For the text-containing cell, return its midpoint in [x, y] coordinate format. 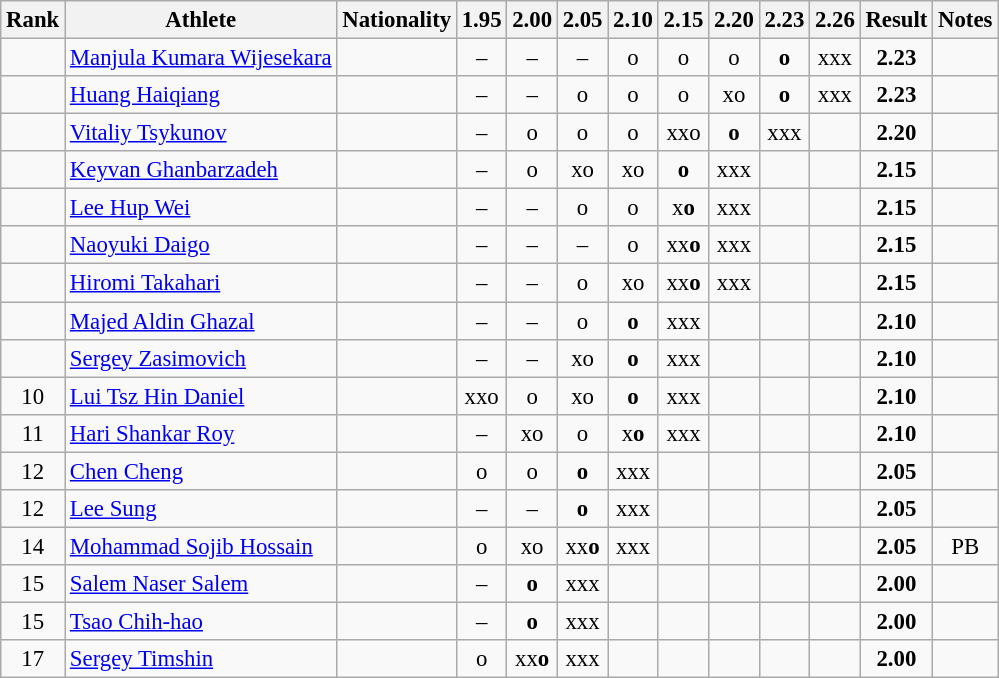
Naoyuki Daigo [201, 245]
Hari Shankar Roy [201, 433]
Sergey Timshin [201, 659]
Manjula Kumara Wijesekara [201, 58]
Lui Tsz Hin Daniel [201, 396]
Huang Haiqiang [201, 95]
Salem Naser Salem [201, 584]
14 [33, 546]
Lee Sung [201, 509]
11 [33, 433]
Nationality [396, 20]
Hiromi Takahari [201, 283]
Keyvan Ghanbarzadeh [201, 170]
17 [33, 659]
10 [33, 396]
Sergey Zasimovich [201, 358]
PB [966, 546]
Rank [33, 20]
Lee Hup Wei [201, 208]
Mohammad Sojib Hossain [201, 546]
Athlete [201, 20]
Result [896, 20]
Majed Aldin Ghazal [201, 321]
2.26 [835, 20]
Vitaliy Tsykunov [201, 133]
1.95 [481, 20]
Notes [966, 20]
Chen Cheng [201, 471]
Tsao Chih-hao [201, 621]
